Determine the (X, Y) coordinate at the center of the cell enclosing the given text.  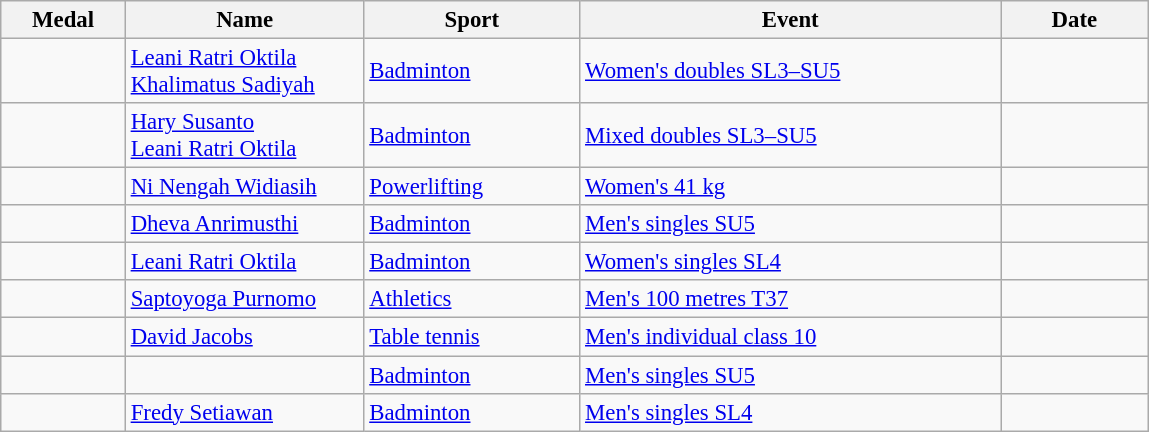
Men's 100 metres T37 (790, 299)
Hary SusantoLeani Ratri Oktila (244, 136)
Leani Ratri Oktila (244, 262)
Dheva Anrimusthi (244, 224)
Men's individual class 10 (790, 337)
Ni Nengah Widiasih (244, 187)
Athletics (472, 299)
Men's singles SL4 (790, 412)
Saptoyoga Purnomo (244, 299)
Table tennis (472, 337)
Mixed doubles SL3–SU5 (790, 136)
Leani Ratri OktilaKhalimatus Sadiyah (244, 72)
Women's doubles SL3–SU5 (790, 72)
Name (244, 20)
Sport (472, 20)
Women's 41 kg (790, 187)
Women's singles SL4 (790, 262)
Date (1074, 20)
Fredy Setiawan (244, 412)
Event (790, 20)
Powerlifting (472, 187)
David Jacobs (244, 337)
Medal (64, 20)
